Capture the cell that displays the provided text and extract its [x, y] central coordinate. 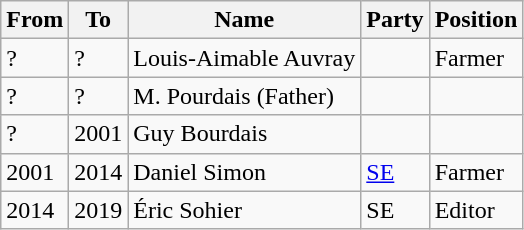
2019 [98, 210]
To [98, 20]
Daniel Simon [244, 172]
M. Pourdais (Father) [244, 96]
From [35, 20]
Editor [476, 210]
Guy Bourdais [244, 134]
Name [244, 20]
Éric Sohier [244, 210]
Louis-Aimable Auvray [244, 58]
Party [395, 20]
Position [476, 20]
